Search for the cell housing the specified text and yield its (X, Y) center coordinate. 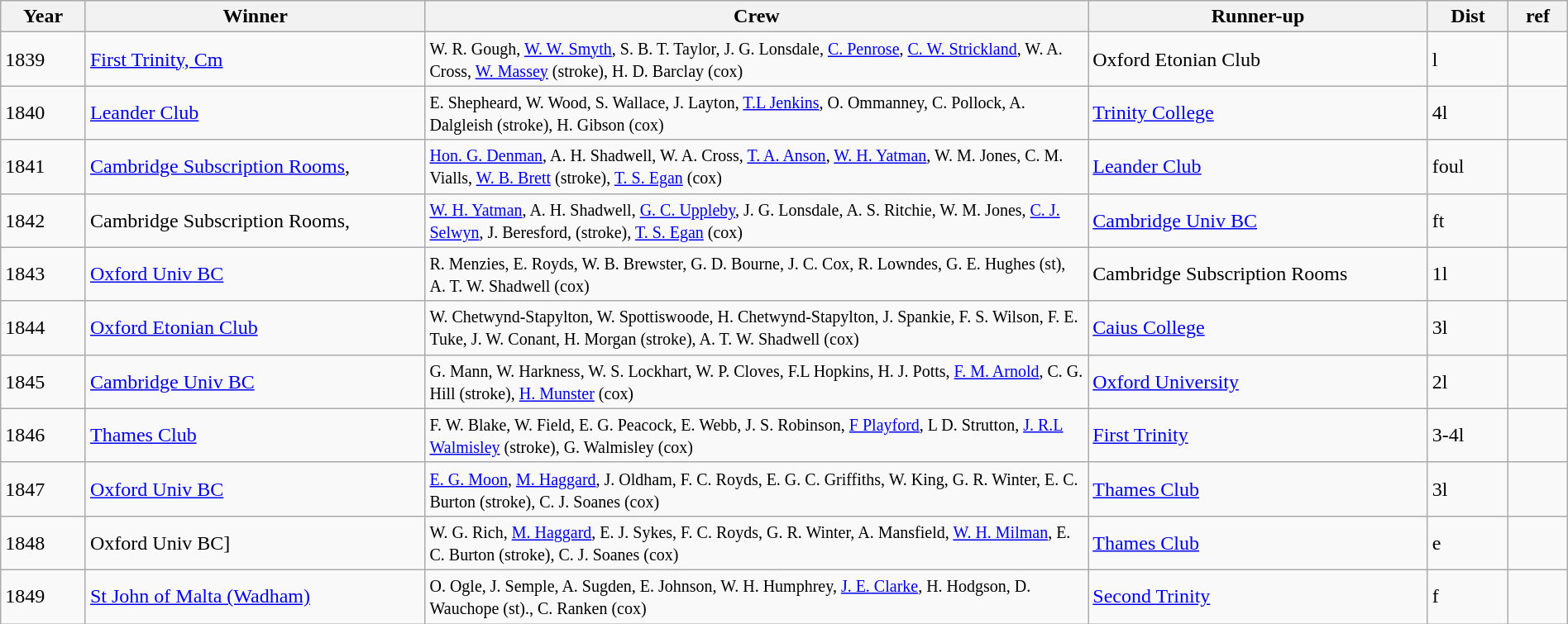
1842 (43, 220)
O. Ogle, J. Semple, A. Sugden, E. Johnson, W. H. Humphrey, J. E. Clarke, H. Hodgson, D. Wauchope (st)., C. Ranken (cox) (757, 597)
E. G. Moon, M. Haggard, J. Oldham, F. C. Royds, E. G. C. Griffiths, W. King, G. R. Winter, E. C. Burton (stroke), C. J. Soanes (cox) (757, 489)
Year (43, 17)
foul (1467, 167)
1847 (43, 489)
4l (1467, 112)
2l (1467, 382)
Winner (255, 17)
ref (1538, 17)
Dist (1467, 17)
1839 (43, 60)
e (1467, 542)
St John of Malta (Wadham) (255, 597)
E. Shepheard, W. Wood, S. Wallace, J. Layton, T.L Jenkins, O. Ommanney, C. Pollock, A. Dalgleish (stroke), H. Gibson (cox) (757, 112)
1849 (43, 597)
1841 (43, 167)
First Trinity (1259, 435)
Runner-up (1259, 17)
3-4l (1467, 435)
W. G. Rich, M. Haggard, E. J. Sykes, F. C. Royds, G. R. Winter, A. Mansfield, W. H. Milman, E. C. Burton (stroke), C. J. Soanes (cox) (757, 542)
Oxford University (1259, 382)
F. W. Blake, W. Field, E. G. Peacock, E. Webb, J. S. Robinson, F Playford, L D. Strutton, J. R.L Walmisley (stroke), G. Walmisley (cox) (757, 435)
f (1467, 597)
W. H. Yatman, A. H. Shadwell, G. C. Uppleby, J. G. Lonsdale, A. S. Ritchie, W. M. Jones, C. J. Selwyn, J. Beresford, (stroke), T. S. Egan (cox) (757, 220)
Trinity College (1259, 112)
l (1467, 60)
Second Trinity (1259, 597)
R. Menzies, E. Royds, W. B. Brewster, G. D. Bourne, J. C. Cox, R. Lowndes, G. E. Hughes (st), A. T. W. Shadwell (cox) (757, 274)
First Trinity, Cm (255, 60)
1840 (43, 112)
Oxford Univ BC] (255, 542)
1846 (43, 435)
Hon. G. Denman, A. H. Shadwell, W. A. Cross, T. A. Anson, W. H. Yatman, W. M. Jones, C. M. Vialls, W. B. Brett (stroke), T. S. Egan (cox) (757, 167)
1843 (43, 274)
1848 (43, 542)
ft (1467, 220)
W. R. Gough, W. W. Smyth, S. B. T. Taylor, J. G. Lonsdale, C. Penrose, C. W. Strickland, W. A. Cross, W. Massey (stroke), H. D. Barclay (cox) (757, 60)
Cambridge Subscription Rooms (1259, 274)
Caius College (1259, 327)
1l (1467, 274)
1845 (43, 382)
Crew (757, 17)
1844 (43, 327)
G. Mann, W. Harkness, W. S. Lockhart, W. P. Cloves, F.L Hopkins, H. J. Potts, F. M. Arnold, C. G. Hill (stroke), H. Munster (cox) (757, 382)
